Determine the (X, Y) coordinate at the center of the cell enclosing the given text.  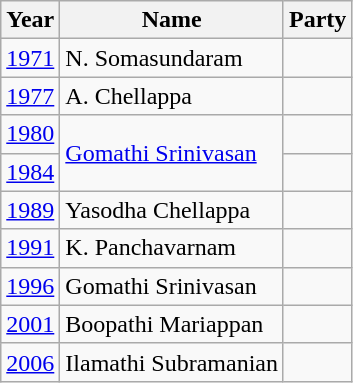
Yasodha Chellappa (172, 210)
1991 (30, 248)
N. Somasundaram (172, 58)
Ilamathi Subramanian (172, 362)
Boopathi Mariappan (172, 324)
1980 (30, 134)
1989 (30, 210)
Party (317, 20)
2006 (30, 362)
1984 (30, 172)
2001 (30, 324)
1977 (30, 96)
1971 (30, 58)
A. Chellappa (172, 96)
Name (172, 20)
1996 (30, 286)
K. Panchavarnam (172, 248)
Year (30, 20)
